Output the [x, y] coordinate of the center of the cell containing the given text.  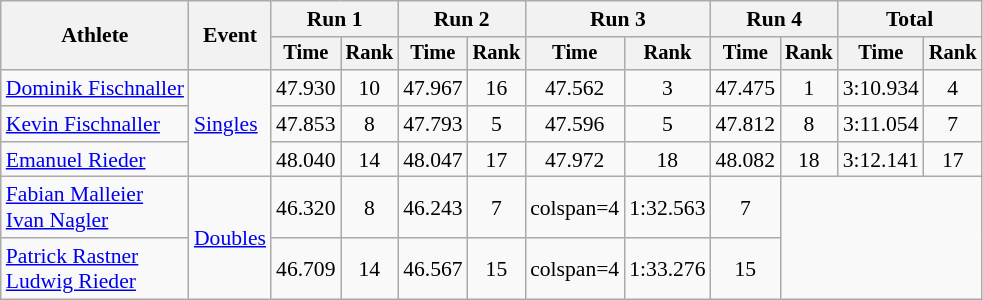
Run 1 [334, 19]
3:11.054 [881, 124]
4 [953, 88]
Run 2 [462, 19]
16 [497, 88]
1:33.276 [667, 268]
47.930 [306, 88]
47.967 [432, 88]
Patrick RastnerLudwig Rieder [95, 268]
47.562 [574, 88]
Emanuel Rieder [95, 160]
47.596 [574, 124]
Kevin Fischnaller [95, 124]
48.040 [306, 160]
46.320 [306, 208]
Fabian MalleierIvan Nagler [95, 208]
47.972 [574, 160]
Total [910, 19]
48.082 [746, 160]
46.243 [432, 208]
Athlete [95, 36]
Run 4 [774, 19]
Doubles [230, 238]
3 [667, 88]
Singles [230, 124]
1:32.563 [667, 208]
Event [230, 36]
47.853 [306, 124]
1 [809, 88]
46.567 [432, 268]
46.709 [306, 268]
10 [370, 88]
Dominik Fischnaller [95, 88]
Run 3 [618, 19]
48.047 [432, 160]
47.812 [746, 124]
47.475 [746, 88]
3:12.141 [881, 160]
47.793 [432, 124]
3:10.934 [881, 88]
